Return [X, Y] of the center of cell containing provided text 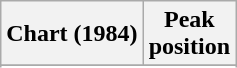
Peakposition [189, 34]
Chart (1984) [72, 34]
